Locate the cell with the specified text and output its [X, Y] center coordinate. 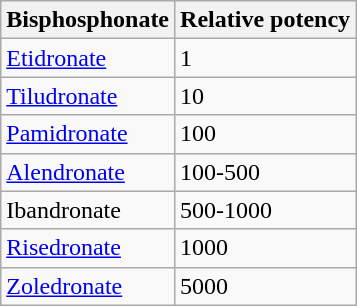
Etidronate [88, 58]
Pamidronate [88, 134]
Relative potency [266, 20]
100 [266, 134]
5000 [266, 286]
500-1000 [266, 210]
Risedronate [88, 248]
1 [266, 58]
10 [266, 96]
Ibandronate [88, 210]
100-500 [266, 172]
Tiludronate [88, 96]
Bisphosphonate [88, 20]
Zoledronate [88, 286]
1000 [266, 248]
Alendronate [88, 172]
